Capture the cell that displays the provided text and extract its [x, y] central coordinate. 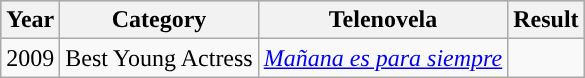
Mañana es para siempre [382, 58]
Best Young Actress [159, 58]
Result [546, 20]
2009 [30, 58]
Category [159, 20]
Year [30, 20]
Telenovela [382, 20]
